From the cell containing the given text, extract its center point as (x, y) coordinate. 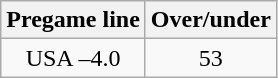
53 (210, 58)
Pregame line (74, 20)
Over/under (210, 20)
USA –4.0 (74, 58)
